Scan for the cell matching the given text and deliver its [X, Y] coordinate at center. 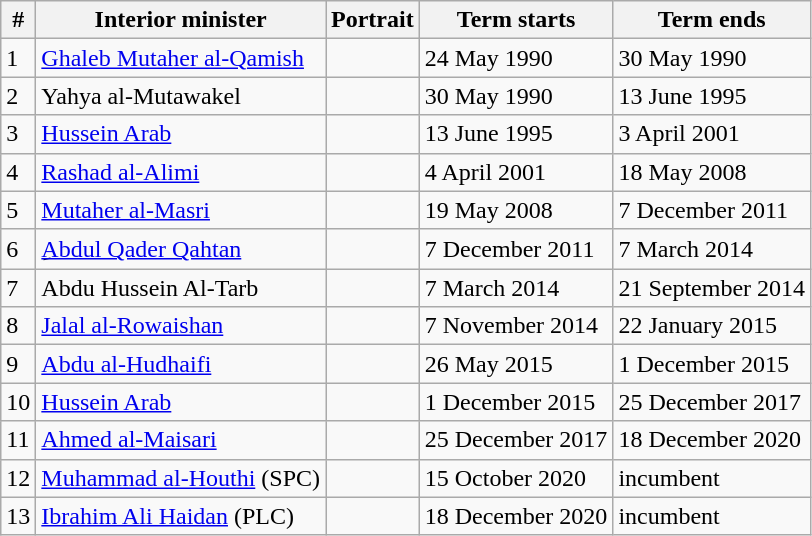
3 April 2001 [712, 134]
Ghaleb Mutaher al-Qamish [181, 58]
1 [18, 58]
26 May 2015 [516, 364]
22 January 2015 [712, 326]
Mutaher al-Masri [181, 210]
7 November 2014 [516, 326]
Jalal al-Rowaishan [181, 326]
Interior minister [181, 20]
3 [18, 134]
21 September 2014 [712, 288]
15 October 2020 [516, 478]
Yahya al-Mutawakel [181, 96]
Abdu al-Hudhaifi [181, 364]
12 [18, 478]
Term ends [712, 20]
2 [18, 96]
Term starts [516, 20]
9 [18, 364]
# [18, 20]
4 [18, 172]
ِAbdul Qader Qahtan [181, 249]
Ibrahim Ali Haidan (PLC) [181, 516]
Abdu Hussein Al-Tarb [181, 288]
Portrait [373, 20]
6 [18, 249]
10 [18, 402]
5 [18, 210]
13 [18, 516]
18 May 2008 [712, 172]
11 [18, 440]
Ahmed al-Maisari [181, 440]
4 April 2001 [516, 172]
7 [18, 288]
24 May 1990 [516, 58]
8 [18, 326]
Muhammad al-Houthi (SPC) [181, 478]
19 May 2008 [516, 210]
Rashad al-Alimi [181, 172]
